Capture the cell that displays the provided text and extract its [x, y] central coordinate. 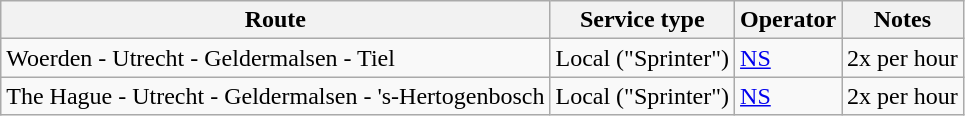
Service type [642, 20]
Route [276, 20]
Notes [903, 20]
Woerden - Utrecht - Geldermalsen - Tiel [276, 58]
Operator [788, 20]
The Hague - Utrecht - Geldermalsen - 's-Hertogenbosch [276, 96]
